Output the [x, y] coordinate of the center of the cell containing the given text.  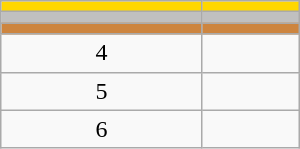
4 [102, 53]
6 [102, 129]
5 [102, 91]
